Return the (X, Y) coordinate for the center point of the cell that contains the specified text.  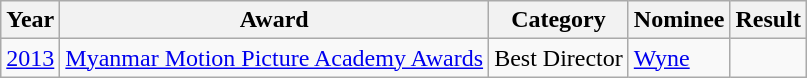
Myanmar Motion Picture Academy Awards (274, 58)
Award (274, 20)
Nominee (679, 20)
Category (559, 20)
Year (30, 20)
Result (768, 20)
Best Director (559, 58)
Wyne (679, 58)
2013 (30, 58)
